Provide the (X, Y) coordinate of the cell's center where the given text is located.  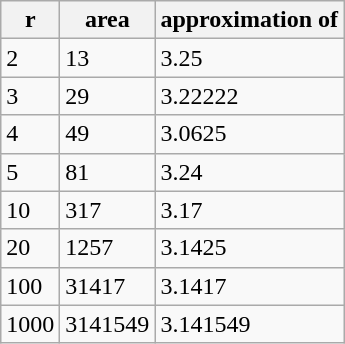
approximation of (250, 20)
2 (30, 58)
10 (30, 210)
13 (108, 58)
3141549 (108, 324)
49 (108, 134)
3.0625 (250, 134)
3.25 (250, 58)
20 (30, 248)
5 (30, 172)
3 (30, 96)
r (30, 20)
3.22222 (250, 96)
3.17 (250, 210)
31417 (108, 286)
4 (30, 134)
100 (30, 286)
3.24 (250, 172)
area (108, 20)
81 (108, 172)
3.1417 (250, 286)
317 (108, 210)
3.141549 (250, 324)
1257 (108, 248)
1000 (30, 324)
3.1425 (250, 248)
29 (108, 96)
